From the cell containing the given text, extract its center point as (x, y) coordinate. 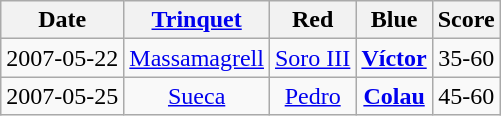
2007-05-25 (62, 96)
Blue (394, 20)
Sueca (197, 96)
Date (62, 20)
Soro III (312, 58)
2007-05-22 (62, 58)
Pedro (312, 96)
35-60 (466, 58)
Massamagrell (197, 58)
Trinquet (197, 20)
Víctor (394, 58)
Colau (394, 96)
Red (312, 20)
45-60 (466, 96)
Score (466, 20)
